Scan for the cell matching the given text and deliver its [X, Y] coordinate at center. 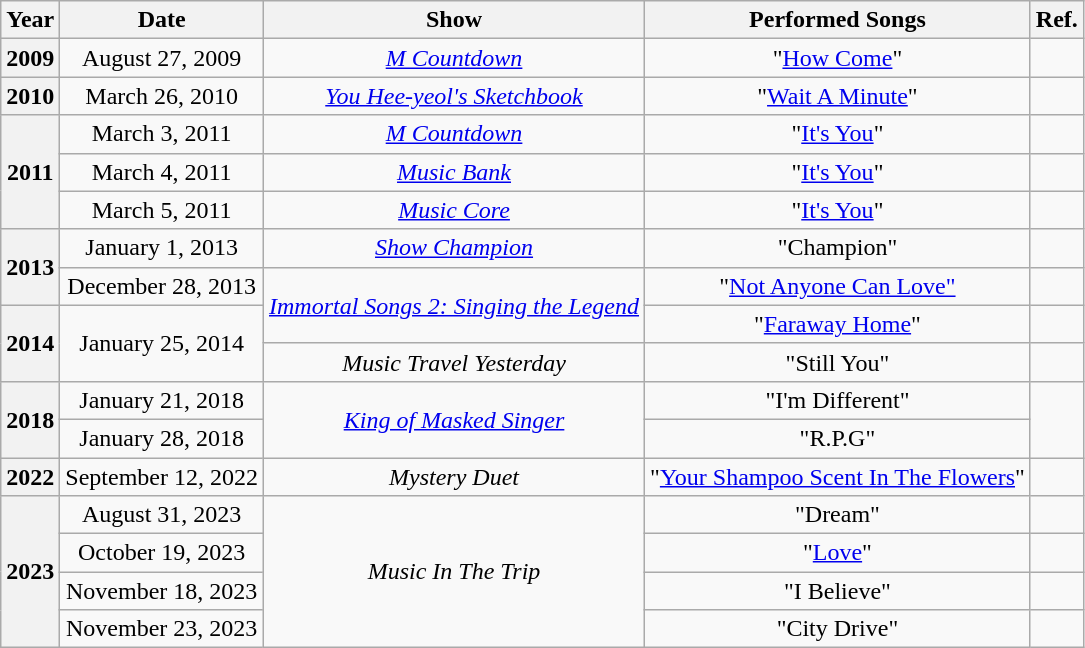
October 19, 2023 [162, 553]
January 25, 2014 [162, 343]
Show Champion [454, 248]
2022 [30, 477]
August 31, 2023 [162, 515]
"How Come" [838, 58]
2014 [30, 343]
"City Drive" [838, 629]
You Hee-yeol's Sketchbook [454, 96]
2018 [30, 419]
Music Travel Yesterday [454, 362]
Music In The Trip [454, 572]
"Love" [838, 553]
"Champion" [838, 248]
March 4, 2011 [162, 172]
2009 [30, 58]
January 1, 2013 [162, 248]
December 28, 2013 [162, 286]
November 18, 2023 [162, 591]
"Wait A Minute" [838, 96]
"Still You" [838, 362]
Immortal Songs 2: Singing the Legend [454, 305]
2011 [30, 172]
Show [454, 20]
King of Masked Singer [454, 419]
"R.P.G" [838, 438]
"Faraway Home" [838, 324]
Date [162, 20]
2010 [30, 96]
November 23, 2023 [162, 629]
March 3, 2011 [162, 134]
September 12, 2022 [162, 477]
Performed Songs [838, 20]
January 28, 2018 [162, 438]
Ref. [1056, 20]
August 27, 2009 [162, 58]
"I'm Different" [838, 400]
Music Bank [454, 172]
January 21, 2018 [162, 400]
2023 [30, 572]
Music Core [454, 210]
Mystery Duet [454, 477]
March 26, 2010 [162, 96]
"I Believe" [838, 591]
Year [30, 20]
2013 [30, 267]
March 5, 2011 [162, 210]
"Dream" [838, 515]
"Your Shampoo Scent In The Flowers" [838, 477]
"Not Anyone Can Love" [838, 286]
